Locate the cell with the specified text and output its (X, Y) center coordinate. 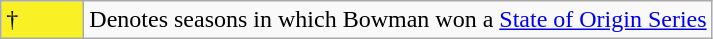
† (42, 20)
Denotes seasons in which Bowman won a State of Origin Series (398, 20)
